Identify which cell holds the provided text, then report its [x, y] central coordinate. 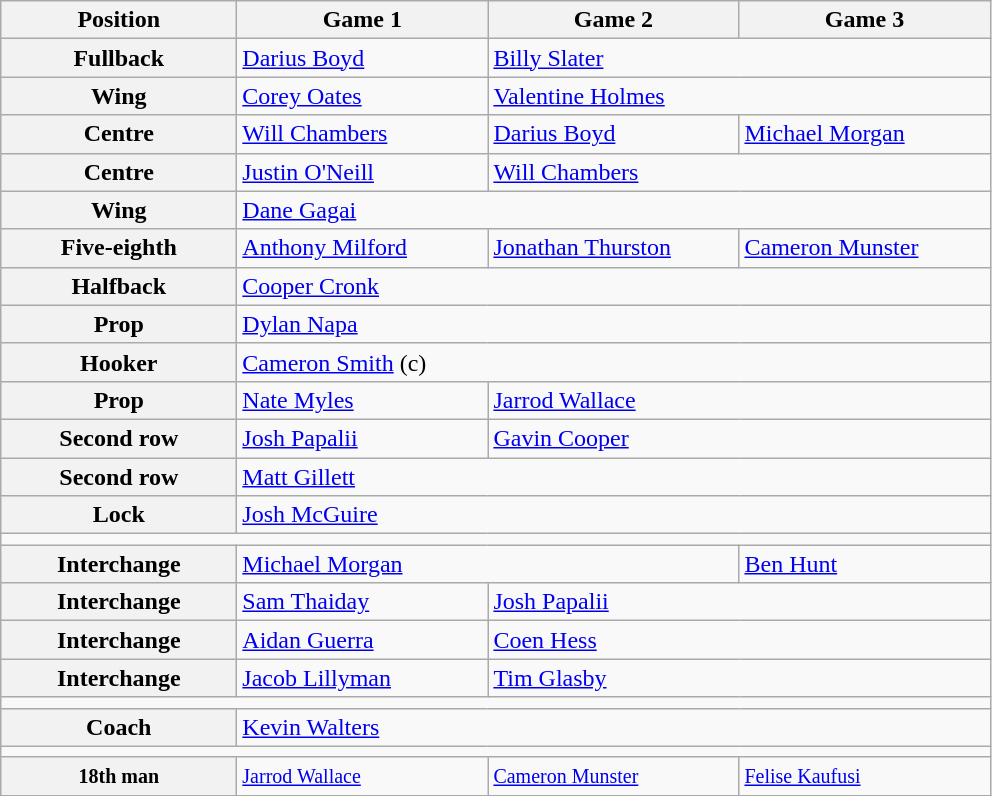
Game 2 [614, 20]
Jacob Lillyman [362, 678]
Halfback [119, 286]
Felise Kaufusi [864, 776]
Billy Slater [739, 58]
Cooper Cronk [614, 286]
Jonathan Thurston [614, 248]
Five-eighth [119, 248]
18th man [119, 776]
Game 3 [864, 20]
Coen Hess [739, 640]
Sam Thaiday [362, 602]
Kevin Walters [614, 727]
Gavin Cooper [739, 438]
Hooker [119, 362]
Lock [119, 515]
Cameron Smith (c) [614, 362]
Dylan Napa [614, 324]
Ben Hunt [864, 564]
Game 1 [362, 20]
Nate Myles [362, 400]
Position [119, 20]
Dane Gagai [614, 210]
Valentine Holmes [739, 96]
Aidan Guerra [362, 640]
Fullback [119, 58]
Justin O'Neill [362, 172]
Matt Gillett [614, 477]
Josh McGuire [614, 515]
Corey Oates [362, 96]
Anthony Milford [362, 248]
Coach [119, 727]
Tim Glasby [739, 678]
